From the cell containing the given text, extract its center point as [x, y] coordinate. 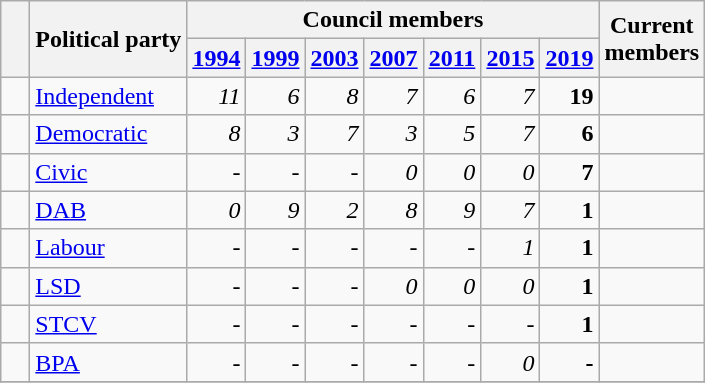
LSD [108, 286]
2015 [510, 58]
Council members [393, 20]
1999 [276, 58]
Independent [108, 96]
2011 [452, 58]
2007 [394, 58]
STCV [108, 324]
2003 [334, 58]
DAB [108, 210]
Democratic [108, 134]
Labour [108, 248]
2019 [570, 58]
Civic [108, 172]
Political party [108, 39]
2 [334, 210]
BPA [108, 362]
Currentmembers [652, 39]
19 [570, 96]
11 [216, 96]
5 [452, 134]
1994 [216, 58]
